Scan for the cell matching the given text and deliver its [x, y] coordinate at center. 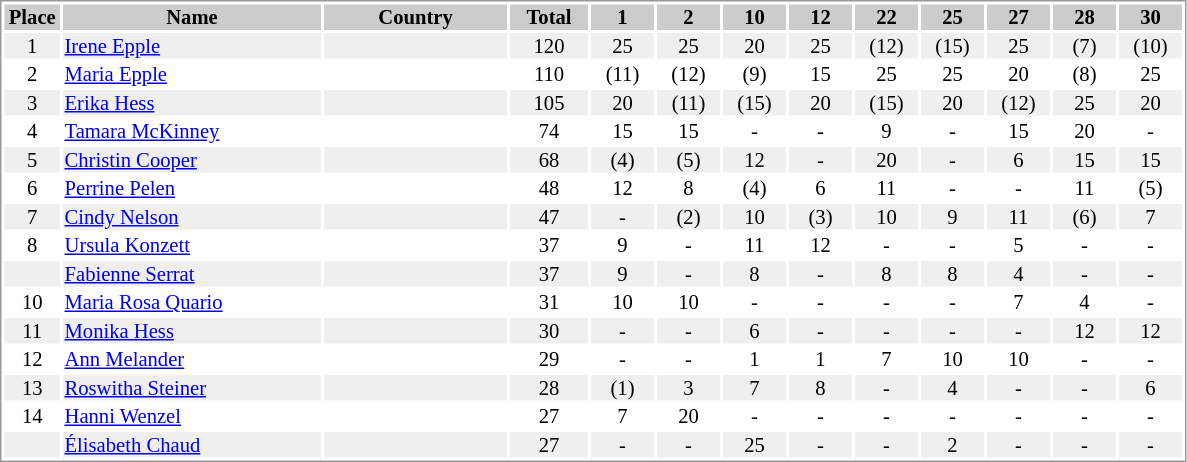
68 [549, 160]
Roswitha Steiner [192, 388]
Tamara McKinney [192, 131]
(9) [754, 75]
22 [886, 17]
Country [416, 17]
Ann Melander [192, 359]
Irene Epple [192, 46]
(1) [622, 388]
Name [192, 17]
Place [32, 17]
(7) [1084, 46]
Monika Hess [192, 331]
13 [32, 388]
Maria Epple [192, 75]
Perrine Pelen [192, 189]
48 [549, 189]
110 [549, 75]
14 [32, 417]
Maria Rosa Quario [192, 303]
47 [549, 217]
Christin Cooper [192, 160]
(8) [1084, 75]
(10) [1150, 46]
(3) [820, 217]
29 [549, 359]
(6) [1084, 217]
Total [549, 17]
Hanni Wenzel [192, 417]
31 [549, 303]
Élisabeth Chaud [192, 445]
Cindy Nelson [192, 217]
120 [549, 46]
Erika Hess [192, 103]
Fabienne Serrat [192, 274]
Ursula Konzett [192, 245]
74 [549, 131]
105 [549, 103]
(2) [688, 217]
